Locate the cell with the specified text and output its [X, Y] center coordinate. 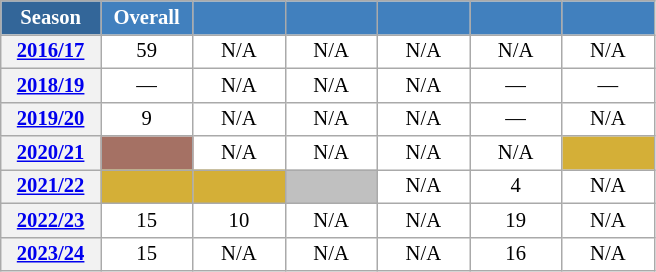
19 [516, 220]
59 [146, 51]
2020/21 [51, 153]
2022/23 [51, 220]
10 [239, 220]
2018/19 [51, 85]
2019/20 [51, 119]
2021/22 [51, 186]
2023/24 [51, 254]
Overall [146, 17]
9 [146, 119]
2016/17 [51, 51]
Season [51, 17]
16 [516, 254]
4 [516, 186]
